Return (X, Y) of the center of cell containing provided text 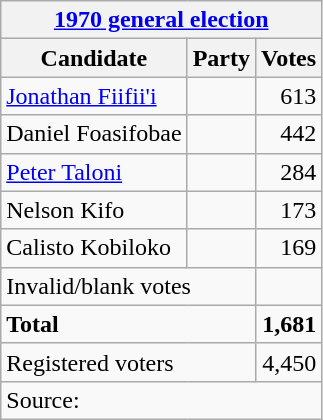
Peter Taloni (94, 172)
Party (221, 58)
Calisto Kobiloko (94, 248)
Jonathan Fiifii'i (94, 96)
Nelson Kifo (94, 210)
Total (128, 324)
284 (288, 172)
613 (288, 96)
Daniel Foasifobae (94, 134)
Registered voters (128, 362)
169 (288, 248)
Invalid/blank votes (128, 286)
Source: (162, 400)
1970 general election (162, 20)
Votes (288, 58)
173 (288, 210)
1,681 (288, 324)
4,450 (288, 362)
442 (288, 134)
Candidate (94, 58)
